Extract the [X, Y] coordinate from the center of the cell holding the provided text.  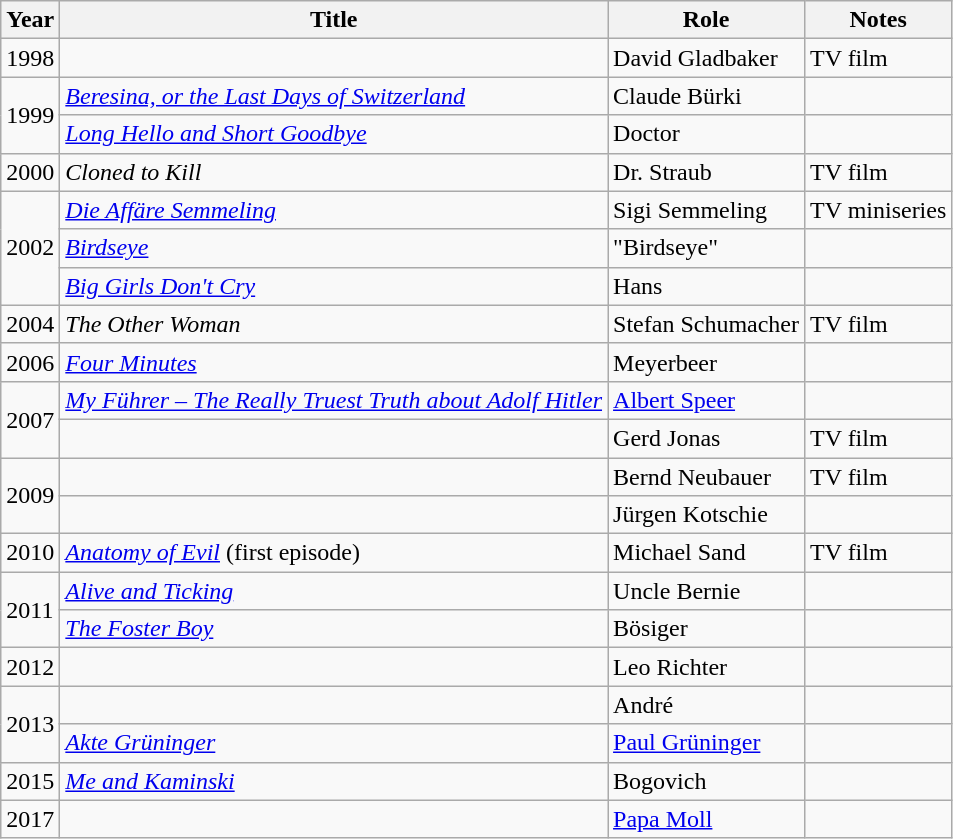
Hans [706, 286]
Year [30, 20]
Bösiger [706, 629]
2006 [30, 362]
Anatomy of Evil (first episode) [334, 553]
Me and Kaminski [334, 781]
Cloned to Kill [334, 172]
Die Affäre Semmeling [334, 210]
David Gladbaker [706, 58]
Jürgen Kotschie [706, 515]
1999 [30, 115]
Doctor [706, 134]
The Foster Boy [334, 629]
Four Minutes [334, 362]
2013 [30, 724]
Paul Grüninger [706, 743]
Akte Grüninger [334, 743]
2009 [30, 496]
Albert Speer [706, 400]
Stefan Schumacher [706, 324]
Notes [878, 20]
Papa Moll [706, 819]
Role [706, 20]
2007 [30, 419]
Sigi Semmeling [706, 210]
Uncle Bernie [706, 591]
Michael Sand [706, 553]
2015 [30, 781]
Beresina, or the Last Days of Switzerland [334, 96]
1998 [30, 58]
2011 [30, 610]
Leo Richter [706, 667]
2002 [30, 248]
2017 [30, 819]
Long Hello and Short Goodbye [334, 134]
Bogovich [706, 781]
Bernd Neubauer [706, 477]
Claude Bürki [706, 96]
The Other Woman [334, 324]
André [706, 705]
Big Girls Don't Cry [334, 286]
Title [334, 20]
2004 [30, 324]
2010 [30, 553]
Gerd Jonas [706, 438]
My Führer – The Really Truest Truth about Adolf Hitler [334, 400]
Birdseye [334, 248]
Dr. Straub [706, 172]
2012 [30, 667]
Alive and Ticking [334, 591]
Meyerbeer [706, 362]
2000 [30, 172]
TV miniseries [878, 210]
"Birdseye" [706, 248]
